For the text-containing cell, return its midpoint in (X, Y) coordinate format. 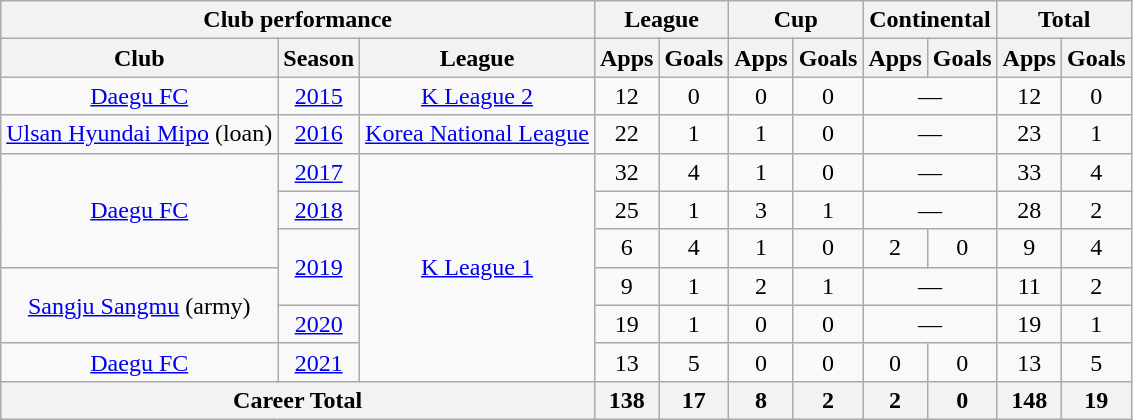
33 (1029, 172)
2021 (319, 362)
2017 (319, 172)
Continental (930, 20)
K League 1 (478, 267)
Ulsan Hyundai Mipo (loan) (140, 134)
K League 2 (478, 96)
Total (1064, 20)
28 (1029, 210)
22 (626, 134)
25 (626, 210)
6 (626, 248)
2020 (319, 324)
Career Total (298, 400)
138 (626, 400)
8 (761, 400)
11 (1029, 286)
Sangju Sangmu (army) (140, 305)
32 (626, 172)
Club (140, 58)
Club performance (298, 20)
3 (761, 210)
23 (1029, 134)
2018 (319, 210)
Cup (796, 20)
2019 (319, 267)
17 (694, 400)
148 (1029, 400)
Season (319, 58)
2015 (319, 96)
Korea National League (478, 134)
2016 (319, 134)
